Determine the (x, y) coordinate at the center of the cell enclosing the given text.  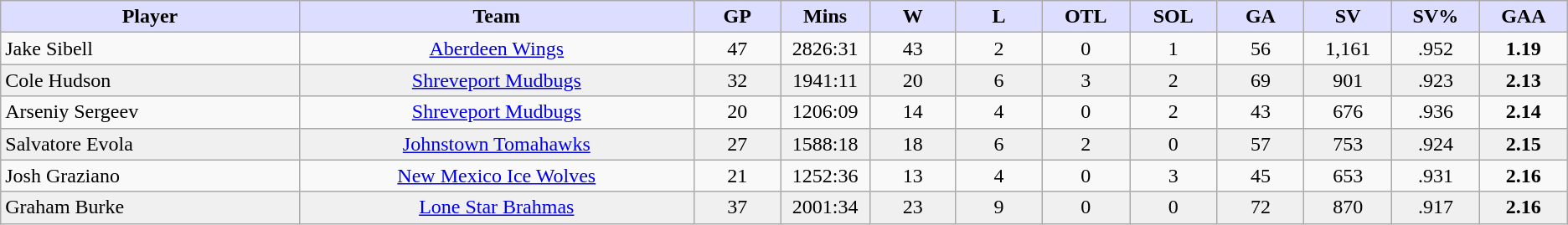
Player (150, 17)
Lone Star Brahmas (496, 207)
Arseniy Sergeev (150, 112)
27 (737, 144)
GP (737, 17)
New Mexico Ice Wolves (496, 176)
SV% (1436, 17)
32 (737, 80)
.924 (1436, 144)
1588:18 (825, 144)
14 (913, 112)
9 (998, 207)
901 (1349, 80)
.923 (1436, 80)
Mins (825, 17)
870 (1349, 207)
2826:31 (825, 49)
Cole Hudson (150, 80)
47 (737, 49)
W (913, 17)
1206:09 (825, 112)
SOL (1173, 17)
SV (1349, 17)
37 (737, 207)
653 (1349, 176)
13 (913, 176)
Salvatore Evola (150, 144)
2.15 (1523, 144)
2.14 (1523, 112)
OTL (1086, 17)
753 (1349, 144)
GA (1261, 17)
.931 (1436, 176)
.936 (1436, 112)
Aberdeen Wings (496, 49)
2.13 (1523, 80)
Johnstown Tomahawks (496, 144)
Graham Burke (150, 207)
GAA (1523, 17)
1 (1173, 49)
45 (1261, 176)
Team (496, 17)
.952 (1436, 49)
.917 (1436, 207)
L (998, 17)
72 (1261, 207)
1.19 (1523, 49)
Jake Sibell (150, 49)
1,161 (1349, 49)
21 (737, 176)
69 (1261, 80)
23 (913, 207)
18 (913, 144)
1252:36 (825, 176)
57 (1261, 144)
1941:11 (825, 80)
56 (1261, 49)
676 (1349, 112)
2001:34 (825, 207)
Josh Graziano (150, 176)
